For the text-containing cell, return its midpoint in (x, y) coordinate format. 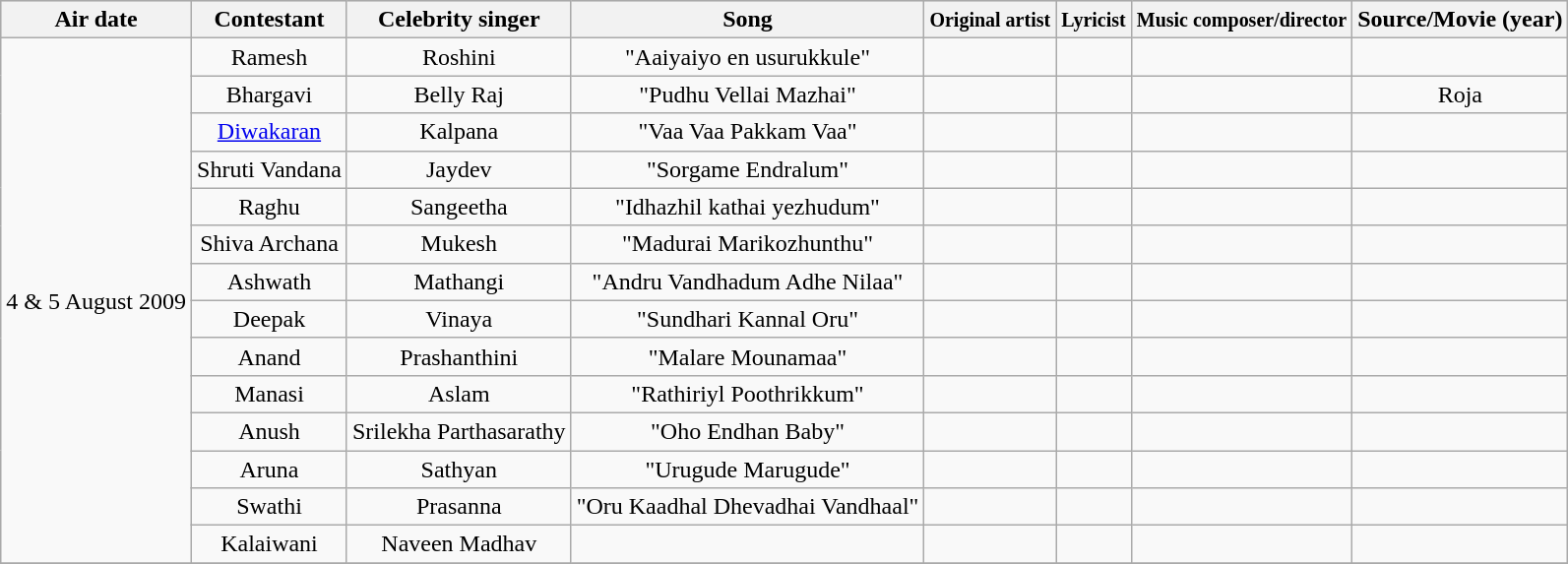
Sathyan (459, 470)
Kalaiwani (270, 544)
"Andru Vandhadum Adhe Nilaa" (748, 282)
Source/Movie (year) (1461, 20)
Anush (270, 431)
Air date (96, 20)
Vinaya (459, 319)
Mathangi (459, 282)
Sangeetha (459, 207)
"Madurai Marikozhunthu" (748, 244)
"Oho Endhan Baby" (748, 431)
Prasanna (459, 507)
Prashanthini (459, 356)
Song (748, 20)
Bhargavi (270, 94)
Anand (270, 356)
Diwakaran (270, 132)
Deepak (270, 319)
4 & 5 August 2009 (96, 301)
Ashwath (270, 282)
Belly Raj (459, 94)
"Aaiyaiyo en usurukkule" (748, 57)
Naveen Madhav (459, 544)
"Pudhu Vellai Mazhai" (748, 94)
Jaydev (459, 169)
"Idhazhil kathai yezhudum" (748, 207)
Roja (1461, 94)
Lyricist (1095, 20)
Music composer/director (1241, 20)
Roshini (459, 57)
"Rathiriyl Poothrikkum" (748, 394)
Mukesh (459, 244)
"Oru Kaadhal Dhevadhai Vandhaal" (748, 507)
"Sorgame Endralum" (748, 169)
"Urugude Marugude" (748, 470)
Contestant (270, 20)
Ramesh (270, 57)
Kalpana (459, 132)
Celebrity singer (459, 20)
"Vaa Vaa Pakkam Vaa" (748, 132)
Shruti Vandana (270, 169)
Srilekha Parthasarathy (459, 431)
Manasi (270, 394)
Raghu (270, 207)
Original artist (990, 20)
"Sundhari Kannal Oru" (748, 319)
Aslam (459, 394)
Shiva Archana (270, 244)
"Malare Mounamaa" (748, 356)
Swathi (270, 507)
Aruna (270, 470)
